For the text-containing cell, return its midpoint in (x, y) coordinate format. 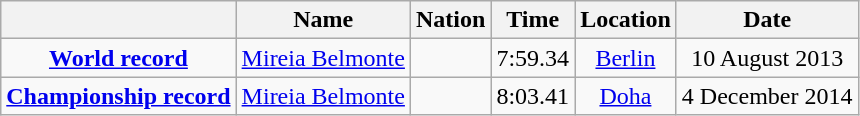
8:03.41 (533, 96)
World record (118, 58)
Date (767, 20)
Berlin (626, 58)
Location (626, 20)
4 December 2014 (767, 96)
Championship record (118, 96)
7:59.34 (533, 58)
10 August 2013 (767, 58)
Name (323, 20)
Nation (450, 20)
Doha (626, 96)
Time (533, 20)
